Search for the cell housing the specified text and yield its [X, Y] center coordinate. 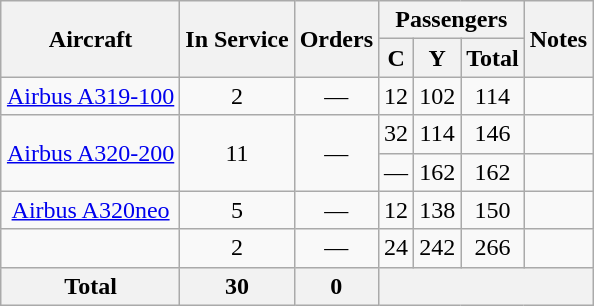
102 [438, 96]
0 [336, 286]
5 [237, 210]
138 [438, 210]
266 [493, 248]
146 [493, 134]
242 [438, 248]
Notes [558, 39]
Orders [336, 39]
150 [493, 210]
Y [438, 58]
24 [396, 248]
32 [396, 134]
In Service [237, 39]
Airbus A319-100 [90, 96]
C [396, 58]
Airbus A320-200 [90, 153]
Passengers [452, 20]
11 [237, 153]
Aircraft [90, 39]
Airbus A320neo [90, 210]
30 [237, 286]
